For the text-containing cell, return its midpoint in (x, y) coordinate format. 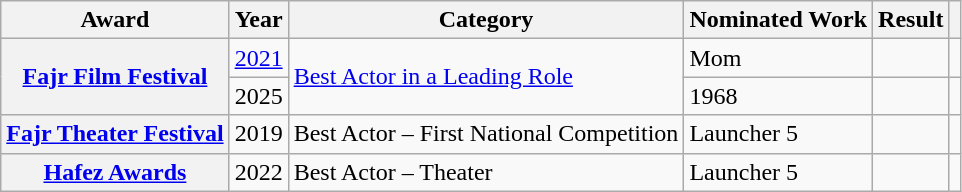
Fajr Theater Festival (115, 134)
Hafez Awards (115, 172)
Result (911, 20)
Best Actor in a Leading Role (486, 77)
2022 (258, 172)
Category (486, 20)
Award (115, 20)
2025 (258, 96)
2021 (258, 58)
Fajr Film Festival (115, 77)
Nominated Work (778, 20)
Best Actor – Theater (486, 172)
Best Actor – First National Competition (486, 134)
Year (258, 20)
2019 (258, 134)
Mom (778, 58)
1968 (778, 96)
